Find where the given text appears and provide that cell's center as (X, Y) coordinate. 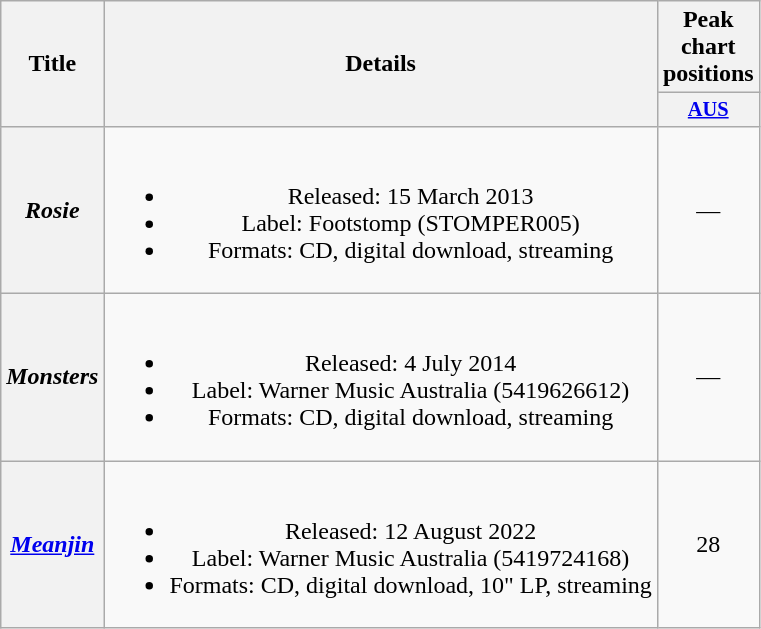
28 (708, 544)
Details (381, 64)
AUS (708, 110)
Peak chart positions (708, 47)
Meanjin (52, 544)
Released: 15 March 2013Label: Footstomp (STOMPER005)Formats: CD, digital download, streaming (381, 210)
Title (52, 64)
Released: 12 August 2022Label: Warner Music Australia (5419724168)Formats: CD, digital download, 10" LP, streaming (381, 544)
Rosie (52, 210)
Released: 4 July 2014Label: Warner Music Australia (5419626612)Formats: CD, digital download, streaming (381, 378)
Monsters (52, 378)
